From the cell containing the given text, extract its center point as (X, Y) coordinate. 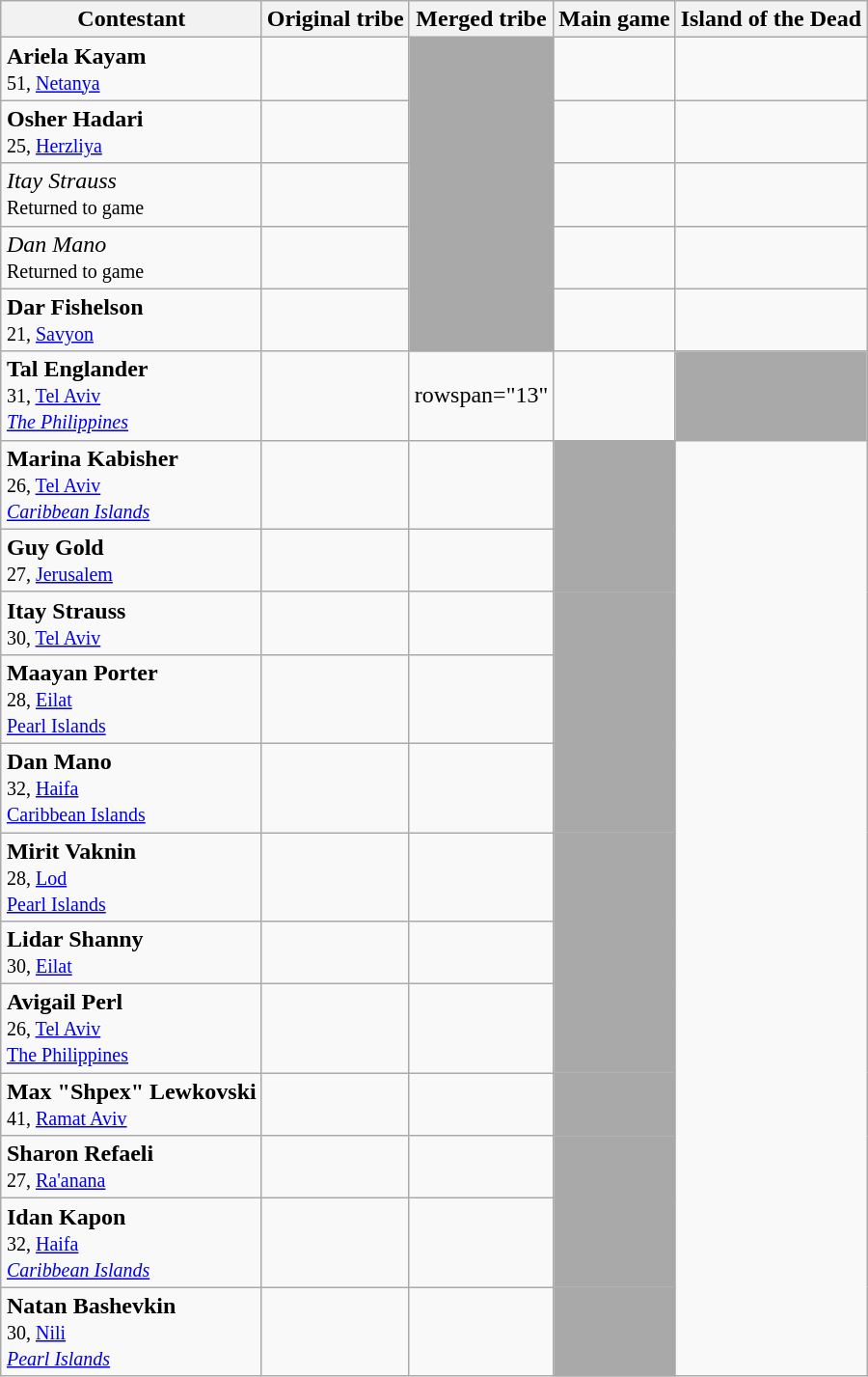
Marina Kabisher26, Tel AvivCaribbean Islands (131, 484)
Lidar Shanny30, Eilat (131, 953)
Main game (614, 19)
Tal Englander31, Tel AvivThe Philippines (131, 396)
Mirit Vaknin28, LodPearl Islands (131, 876)
Ariela Kayam51, Netanya (131, 69)
Dan ManoReturned to game (131, 257)
Dan Mano32, HaifaCaribbean Islands (131, 787)
Max "Shpex" Lewkovski41, Ramat Aviv (131, 1104)
rowspan="13" (481, 396)
Avigail Perl26, Tel AvivThe Philippines (131, 1029)
Natan Bashevkin30, NiliPearl Islands (131, 1332)
Itay Strauss30, Tel Aviv (131, 623)
Contestant (131, 19)
Dar Fishelson21, Savyon (131, 320)
Guy Gold27, Jerusalem (131, 560)
Osher Hadari25, Herzliya (131, 131)
Merged tribe (481, 19)
Idan Kapon32, HaifaCaribbean Islands (131, 1243)
Island of the Dead (771, 19)
Sharon Refaeli27, Ra'anana (131, 1168)
Itay StraussReturned to game (131, 195)
Original tribe (336, 19)
Maayan Porter28, EilatPearl Islands (131, 699)
